Identify which cell holds the provided text, then report its [x, y] central coordinate. 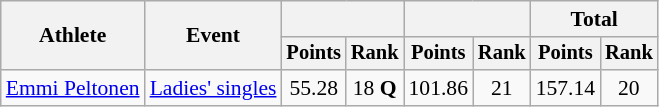
Emmi Peltonen [73, 88]
157.14 [566, 88]
55.28 [314, 88]
Ladies' singles [214, 88]
101.86 [438, 88]
Event [214, 36]
20 [629, 88]
Athlete [73, 36]
18 Q [375, 88]
21 [502, 88]
Total [594, 19]
